Scan for the cell matching the given text and deliver its (X, Y) coordinate at center. 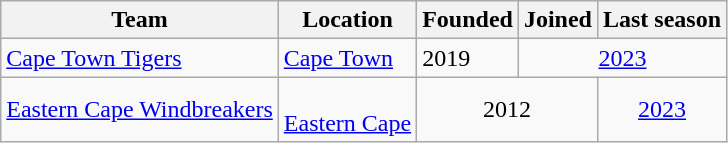
Location (347, 20)
Founded (468, 20)
Cape Town (347, 58)
2012 (508, 110)
2019 (468, 58)
Team (140, 20)
Last season (662, 20)
Eastern Cape (347, 110)
Eastern Cape Windbreakers (140, 110)
Joined (558, 20)
Cape Town Tigers (140, 58)
